From the cell containing the given text, extract its center point as [x, y] coordinate. 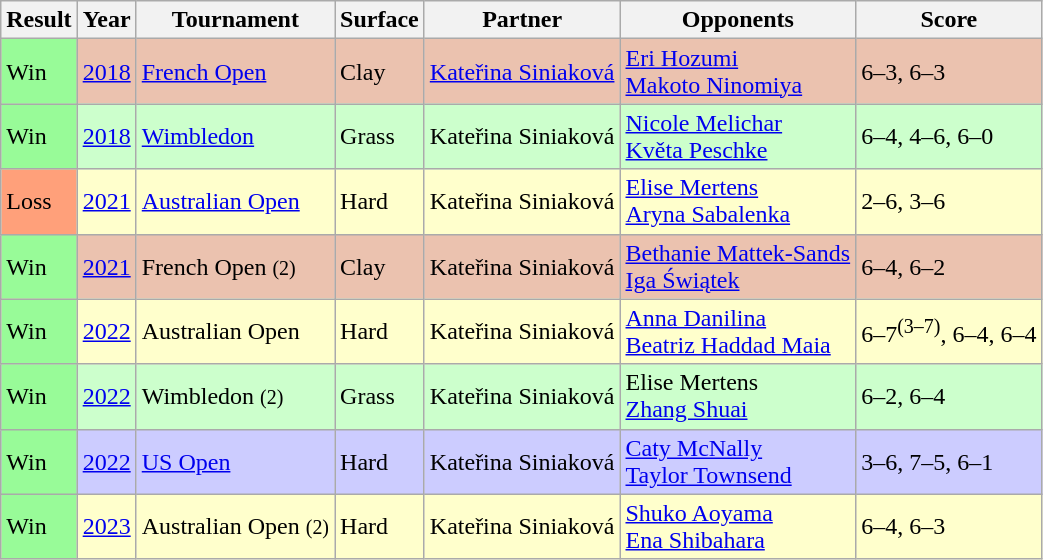
Anna Danilina Beatriz Haddad Maia [738, 332]
6–4, 6–3 [949, 526]
Elise Mertens Aryna Sabalenka [738, 202]
Year [106, 20]
Tournament [235, 20]
Nicole Melichar Květa Peschke [738, 136]
Shuko Aoyama Ena Shibahara [738, 526]
Elise Mertens Zhang Shuai [738, 396]
US Open [235, 462]
6–7(3–7), 6–4, 6–4 [949, 332]
Caty McNally Taylor Townsend [738, 462]
Wimbledon (2) [235, 396]
6–4, 4–6, 6–0 [949, 136]
Opponents [738, 20]
Eri Hozumi Makoto Ninomiya [738, 72]
Bethanie Mattek-Sands Iga Świątek [738, 266]
Australian Open (2) [235, 526]
Score [949, 20]
Wimbledon [235, 136]
Result [39, 20]
Partner [522, 20]
French Open [235, 72]
French Open (2) [235, 266]
6–4, 6–2 [949, 266]
6–3, 6–3 [949, 72]
6–2, 6–4 [949, 396]
2–6, 3–6 [949, 202]
3–6, 7–5, 6–1 [949, 462]
2023 [106, 526]
Surface [380, 20]
Loss [39, 202]
